Pinpoint the cell where the given text exists, returning its (x, y) midpoint coordinate. 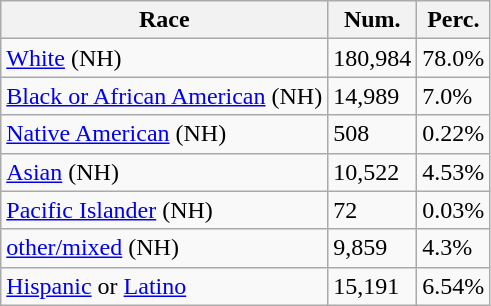
4.53% (454, 172)
Asian (NH) (164, 172)
4.3% (454, 248)
Num. (372, 20)
10,522 (372, 172)
72 (372, 210)
14,989 (372, 96)
White (NH) (164, 58)
78.0% (454, 58)
9,859 (372, 248)
0.03% (454, 210)
0.22% (454, 134)
180,984 (372, 58)
15,191 (372, 286)
Black or African American (NH) (164, 96)
Race (164, 20)
6.54% (454, 286)
Native American (NH) (164, 134)
508 (372, 134)
Perc. (454, 20)
other/mixed (NH) (164, 248)
Pacific Islander (NH) (164, 210)
Hispanic or Latino (164, 286)
7.0% (454, 96)
